From the cell containing the given text, extract its center point as [X, Y] coordinate. 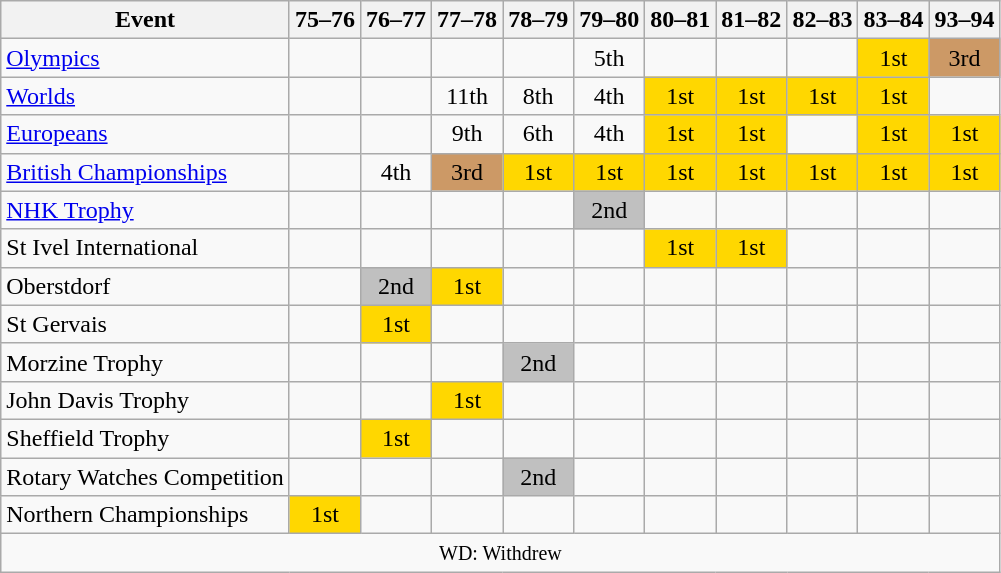
WD: Withdrew [500, 553]
5th [610, 58]
8th [538, 96]
Morzine Trophy [146, 362]
Oberstdorf [146, 286]
NHK Trophy [146, 210]
81–82 [752, 20]
St Ivel International [146, 248]
79–80 [610, 20]
St Gervais [146, 324]
78–79 [538, 20]
Europeans [146, 134]
75–76 [324, 20]
77–78 [468, 20]
Event [146, 20]
93–94 [964, 20]
Northern Championships [146, 515]
Rotary Watches Competition [146, 477]
Worlds [146, 96]
76–77 [396, 20]
11th [468, 96]
80–81 [680, 20]
Sheffield Trophy [146, 438]
9th [468, 134]
83–84 [894, 20]
6th [538, 134]
John Davis Trophy [146, 400]
British Championships [146, 172]
Olympics [146, 58]
82–83 [822, 20]
